Find where the given text appears and provide that cell's center as (X, Y) coordinate. 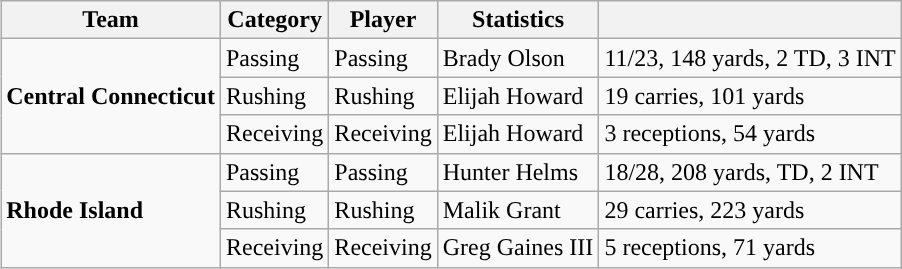
Hunter Helms (518, 172)
Malik Grant (518, 210)
Statistics (518, 20)
11/23, 148 yards, 2 TD, 3 INT (750, 58)
Category (274, 20)
Rhode Island (111, 210)
18/28, 208 yards, TD, 2 INT (750, 172)
Brady Olson (518, 58)
Player (383, 20)
5 receptions, 71 yards (750, 248)
Team (111, 20)
19 carries, 101 yards (750, 96)
3 receptions, 54 yards (750, 134)
Greg Gaines III (518, 248)
Central Connecticut (111, 96)
29 carries, 223 yards (750, 210)
